Scan for the cell matching the given text and deliver its [x, y] coordinate at center. 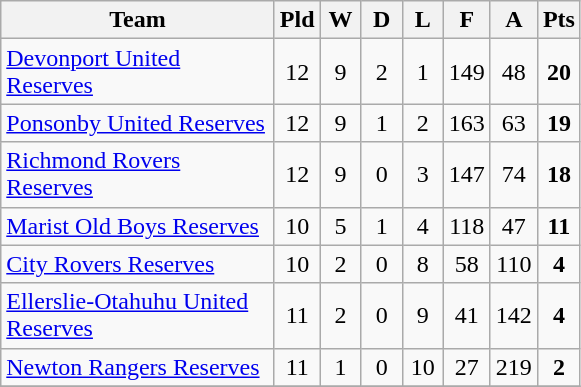
F [466, 20]
A [514, 20]
19 [558, 123]
63 [514, 123]
Pld [297, 20]
18 [558, 174]
Ponsonby United Reserves [138, 123]
41 [466, 316]
City Rovers Reserves [138, 264]
Team [138, 20]
48 [514, 72]
Newton Rangers Reserves [138, 367]
3 [422, 174]
118 [466, 226]
L [422, 20]
110 [514, 264]
Richmond Rovers Reserves [138, 174]
5 [340, 226]
149 [466, 72]
27 [466, 367]
142 [514, 316]
219 [514, 367]
Ellerslie-Otahuhu United Reserves [138, 316]
58 [466, 264]
163 [466, 123]
8 [422, 264]
D [382, 20]
Pts [558, 20]
147 [466, 174]
Devonport United Reserves [138, 72]
Marist Old Boys Reserves [138, 226]
W [340, 20]
74 [514, 174]
20 [558, 72]
47 [514, 226]
